Output the [x, y] coordinate of the center of the cell containing the given text.  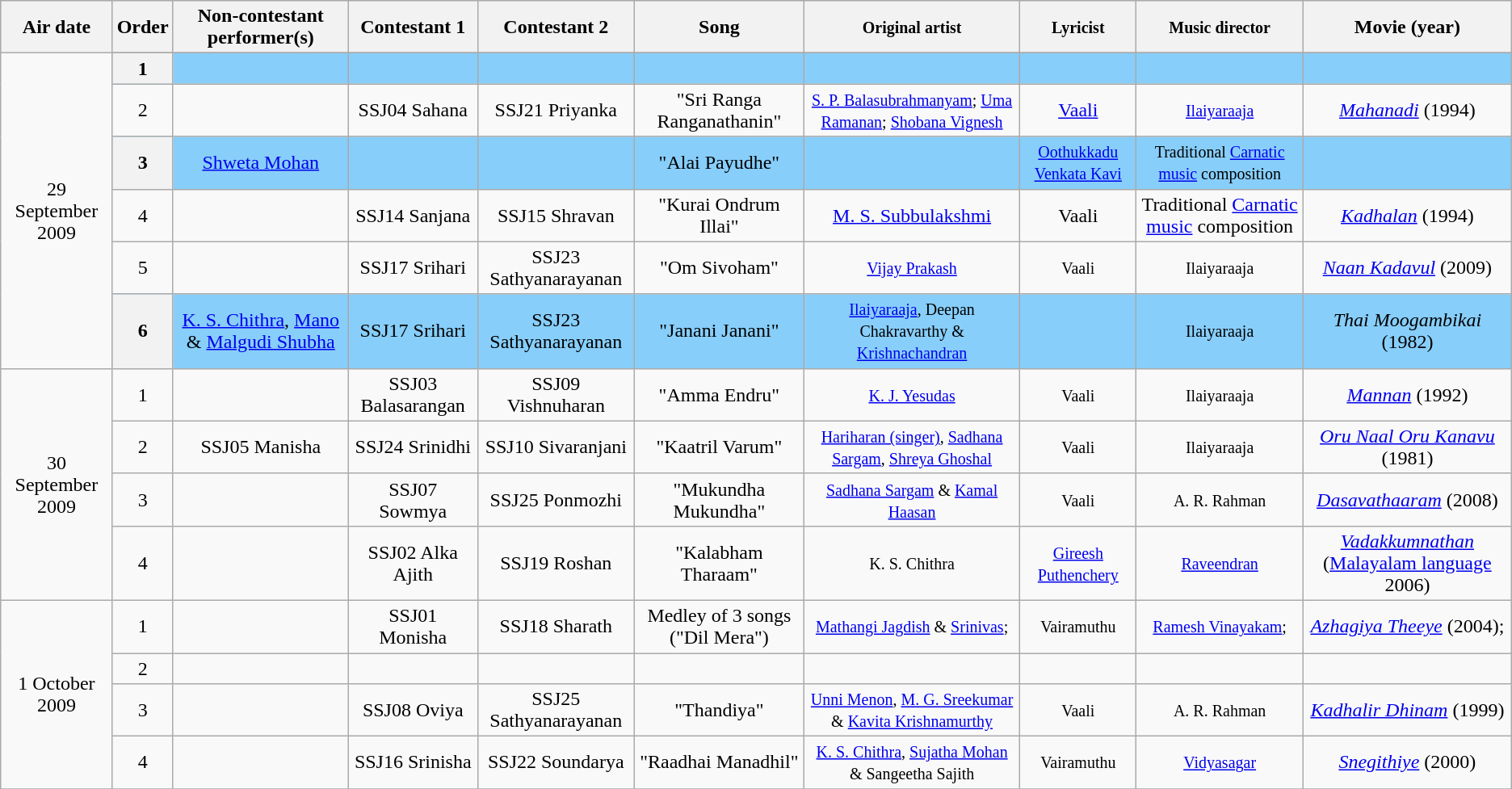
SSJ03 Balasarangan [413, 394]
Gireesh Puthenchery [1078, 563]
Sadhana Sargam & Kamal Haasan [912, 499]
Vidyasagar [1220, 762]
SSJ09 Vishnuharan [556, 394]
SSJ25 Ponmozhi [556, 499]
Medley of 3 songs ("Dil Mera") [719, 627]
SSJ21 Priyanka [556, 110]
"Janani Janani" [719, 331]
S. P. Balasubrahmanyam; Uma Ramanan; Shobana Vignesh [912, 110]
Thai Moogambikai (1982) [1408, 331]
Non-contestant performer(s) [260, 27]
SSJ14 Sanjana [413, 215]
Shweta Mohan [260, 163]
"Kalabham Tharaam" [719, 563]
Mannan (1992) [1408, 394]
Music director [1220, 27]
Vijay Prakash [912, 268]
Dasavathaaram (2008) [1408, 499]
"Thandiya" [719, 711]
Kadhalir Dhinam (1999) [1408, 711]
Unni Menon, M. G. Sreekumar & Kavita Krishnamurthy [912, 711]
"Kurai Ondrum Illai" [719, 215]
SSJ08 Oviya [413, 711]
Contestant 2 [556, 27]
Kadhalan (1994) [1408, 215]
30 September 2009 [57, 485]
SSJ10 Sivaranjani [556, 447]
Movie (year) [1408, 27]
SSJ16 Srinisha [413, 762]
Song [719, 27]
"Om Sivoham" [719, 268]
6 [142, 331]
SSJ25 Sathyanarayanan [556, 711]
"Kaatril Varum" [719, 447]
SSJ15 Shravan [556, 215]
SSJ05 Manisha [260, 447]
Ilaiyaraaja, Deepan Chakravarthy & Krishnachandran [912, 331]
Original artist [912, 27]
"Raadhai Manadhil" [719, 762]
Raveendran [1220, 563]
Order [142, 27]
Air date [57, 27]
K. J. Yesudas [912, 394]
5 [142, 268]
Contestant 1 [413, 27]
K. S. Chithra, Mano & Malgudi Shubha [260, 331]
Snegithiye (2000) [1408, 762]
SSJ19 Roshan [556, 563]
Vadakkumnathan (Malayalam language 2006) [1408, 563]
SSJ22 Soundarya [556, 762]
"Alai Payudhe" [719, 163]
SSJ07 Sowmya [413, 499]
29 September 2009 [57, 211]
SSJ02 Alka Ajith [413, 563]
Ramesh Vinayakam; [1220, 627]
M. S. Subbulakshmi [912, 215]
Hariharan (singer), Sadhana Sargam, Shreya Ghoshal [912, 447]
SSJ18 Sharath [556, 627]
SSJ24 Srinidhi [413, 447]
"Amma Endru" [719, 394]
K. S. Chithra [912, 563]
K. S. Chithra, Sujatha Mohan & Sangeetha Sajith [912, 762]
SSJ04 Sahana [413, 110]
"Mukundha Mukundha" [719, 499]
SSJ01 Monisha [413, 627]
Azhagiya Theeye (2004); [1408, 627]
Oothukkadu Venkata Kavi [1078, 163]
Naan Kadavul (2009) [1408, 268]
Mahanadi (1994) [1408, 110]
Oru Naal Oru Kanavu (1981) [1408, 447]
"Sri Ranga Ranganathanin" [719, 110]
Lyricist [1078, 27]
1 October 2009 [57, 695]
Mathangi Jagdish & Srinivas; [912, 627]
